Search for the cell housing the specified text and yield its (x, y) center coordinate. 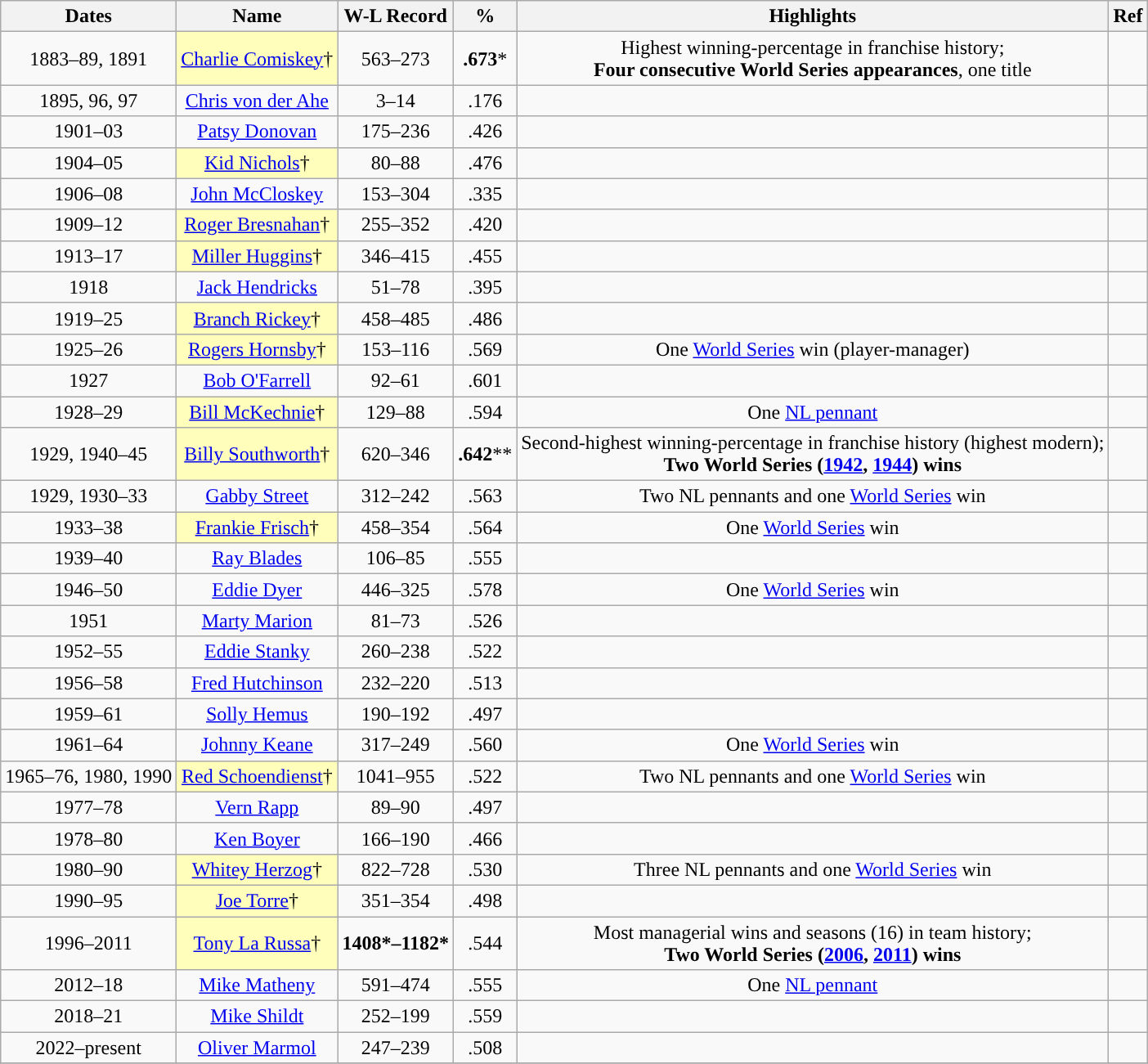
Chris von der Ahe (257, 101)
Second-highest winning-percentage in franchise history (highest modern); Two World Series (1942, 1944) wins (813, 455)
.420 (486, 225)
.486 (486, 318)
80–88 (396, 163)
.560 (486, 745)
Kid Nichols† (257, 163)
.673* (486, 59)
1980–90 (88, 869)
Bob O'Farrell (257, 380)
Mike Matheny (257, 985)
Most managerial wins and seasons (16) in team history; Two World Series (2006, 2011) wins (813, 942)
232–220 (396, 683)
51–78 (396, 287)
.564 (486, 528)
.530 (486, 869)
255–352 (396, 225)
Roger Bresnahan† (257, 225)
2012–18 (88, 985)
.455 (486, 256)
Vern Rapp (257, 807)
Dates (88, 16)
1925–26 (88, 349)
153–304 (396, 194)
Jack Hendricks (257, 287)
458–354 (396, 528)
1990–95 (88, 900)
260–238 (396, 652)
458–485 (396, 318)
Frankie Frisch† (257, 528)
% (486, 16)
Oliver Marmol (257, 1048)
1977–78 (88, 807)
190–192 (396, 714)
.426 (486, 132)
92–61 (396, 380)
1408*–1182* (396, 942)
Joe Torre† (257, 900)
81–73 (396, 621)
.466 (486, 838)
.578 (486, 590)
Billy Southworth† (257, 455)
Red Schoendienst† (257, 776)
Patsy Donovan (257, 132)
.513 (486, 683)
247–239 (396, 1048)
166–190 (396, 838)
1933–38 (88, 528)
Rogers Hornsby† (257, 349)
Gabby Street (257, 496)
1901–03 (88, 132)
Solly Hemus (257, 714)
312–242 (396, 496)
1883–89, 1891 (88, 59)
.176 (486, 101)
591–474 (396, 985)
Bill McKechnie† (257, 411)
Ken Boyer (257, 838)
.559 (486, 1017)
.642** (486, 455)
1951 (88, 621)
346–415 (396, 256)
1956–58 (88, 683)
.395 (486, 287)
Eddie Dyer (257, 590)
351–354 (396, 900)
1919–25 (88, 318)
317–249 (396, 745)
.563 (486, 496)
1952–55 (88, 652)
620–346 (396, 455)
John McCloskey (257, 194)
446–325 (396, 590)
129–88 (396, 411)
822–728 (396, 869)
563–273 (396, 59)
.498 (486, 900)
Name (257, 16)
Highest winning-percentage in franchise history; Four consecutive World Series appearances, one title (813, 59)
1904–05 (88, 163)
W-L Record (396, 16)
Fred Hutchinson (257, 683)
.335 (486, 194)
153–116 (396, 349)
1965–76, 1980, 1990 (88, 776)
Ray Blades (257, 559)
1959–61 (88, 714)
Johnny Keane (257, 745)
Branch Rickey† (257, 318)
.569 (486, 349)
1913–17 (88, 256)
175–236 (396, 132)
2018–21 (88, 1017)
Highlights (813, 16)
.544 (486, 942)
1929, 1940–45 (88, 455)
2022–present (88, 1048)
1939–40 (88, 559)
1928–29 (88, 411)
3–14 (396, 101)
Eddie Stanky (257, 652)
1909–12 (88, 225)
.526 (486, 621)
106–85 (396, 559)
1961–64 (88, 745)
Tony La Russa† (257, 942)
1929, 1930–33 (88, 496)
One World Series win (player-manager) (813, 349)
1978–80 (88, 838)
89–90 (396, 807)
.508 (486, 1048)
.594 (486, 411)
Charlie Comiskey† (257, 59)
Marty Marion (257, 621)
.601 (486, 380)
1927 (88, 380)
Whitey Herzog† (257, 869)
1918 (88, 287)
1996–2011 (88, 942)
Ref (1128, 16)
252–199 (396, 1017)
1895, 96, 97 (88, 101)
1946–50 (88, 590)
Mike Shildt (257, 1017)
Three NL pennants and one World Series win (813, 869)
Miller Huggins† (257, 256)
.476 (486, 163)
1041–955 (396, 776)
1906–08 (88, 194)
